Scan for the cell matching the given text and deliver its [X, Y] coordinate at center. 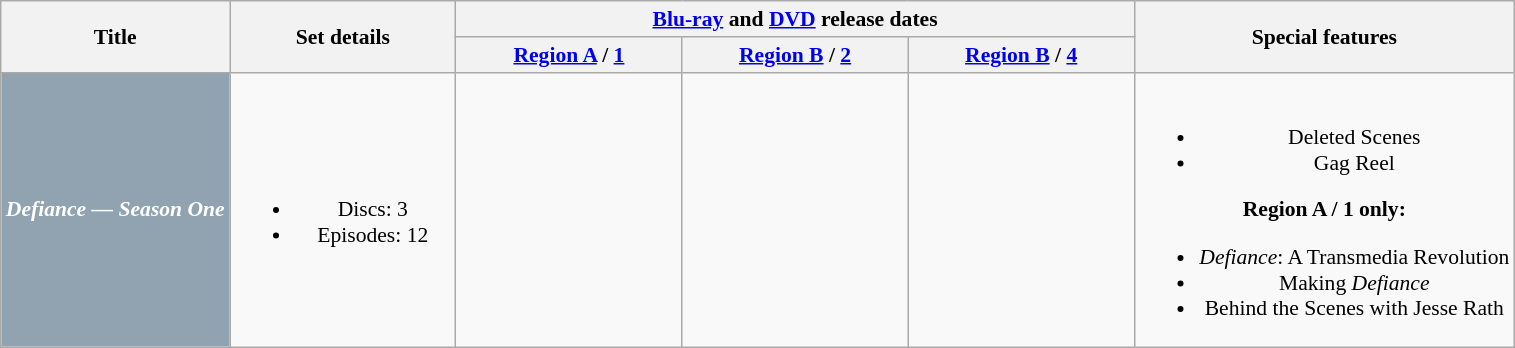
Title [116, 36]
Discs: 3Episodes: 12 [343, 210]
Deleted ScenesGag ReelRegion A / 1 only:Defiance: A Transmedia RevolutionMaking DefianceBehind the Scenes with Jesse Rath [1324, 210]
Region A / 1 [569, 55]
Defiance — Season One [116, 210]
Region B / 4 [1021, 55]
Blu-ray and DVD release dates [795, 19]
Set details [343, 36]
Region B / 2 [795, 55]
Special features [1324, 36]
